Locate the cell with the specified text and output its [x, y] center coordinate. 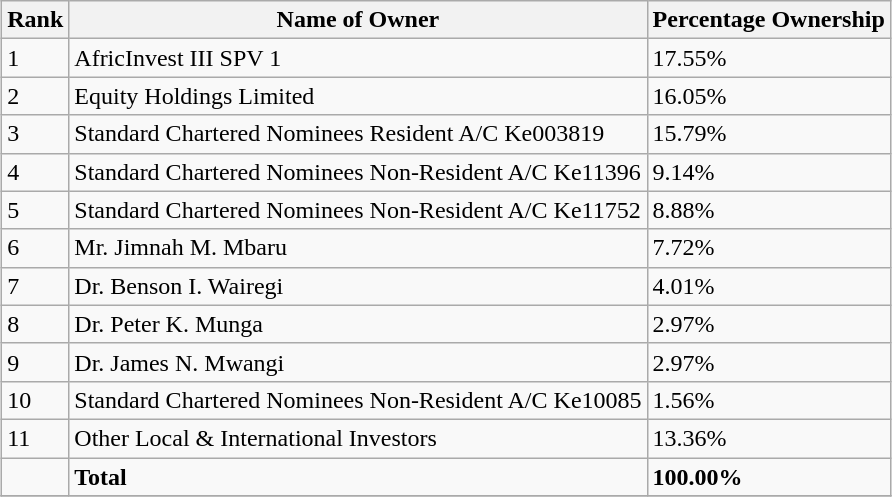
17.55% [768, 58]
Dr. James N. Mwangi [358, 362]
Standard Chartered Nominees Non-Resident A/C Ke10085 [358, 400]
7 [36, 286]
8.88% [768, 210]
Equity Holdings Limited [358, 96]
Percentage Ownership [768, 20]
Dr. Benson I. Wairegi [358, 286]
Standard Chartered Nominees Resident A/C Ke003819 [358, 134]
8 [36, 324]
AfricInvest III SPV 1 [358, 58]
7.72% [768, 248]
11 [36, 438]
Standard Chartered Nominees Non-Resident A/C Ke11752 [358, 210]
Standard Chartered Nominees Non-Resident A/C Ke11396 [358, 172]
Dr. Peter K. Munga [358, 324]
Other Local & International Investors [358, 438]
4.01% [768, 286]
16.05% [768, 96]
Mr. Jimnah M. Mbaru [358, 248]
3 [36, 134]
1.56% [768, 400]
100.00% [768, 477]
4 [36, 172]
15.79% [768, 134]
1 [36, 58]
9.14% [768, 172]
5 [36, 210]
6 [36, 248]
Total [358, 477]
Rank [36, 20]
10 [36, 400]
9 [36, 362]
13.36% [768, 438]
2 [36, 96]
Name of Owner [358, 20]
